Pinpoint the cell where the given text exists, returning its [X, Y] midpoint coordinate. 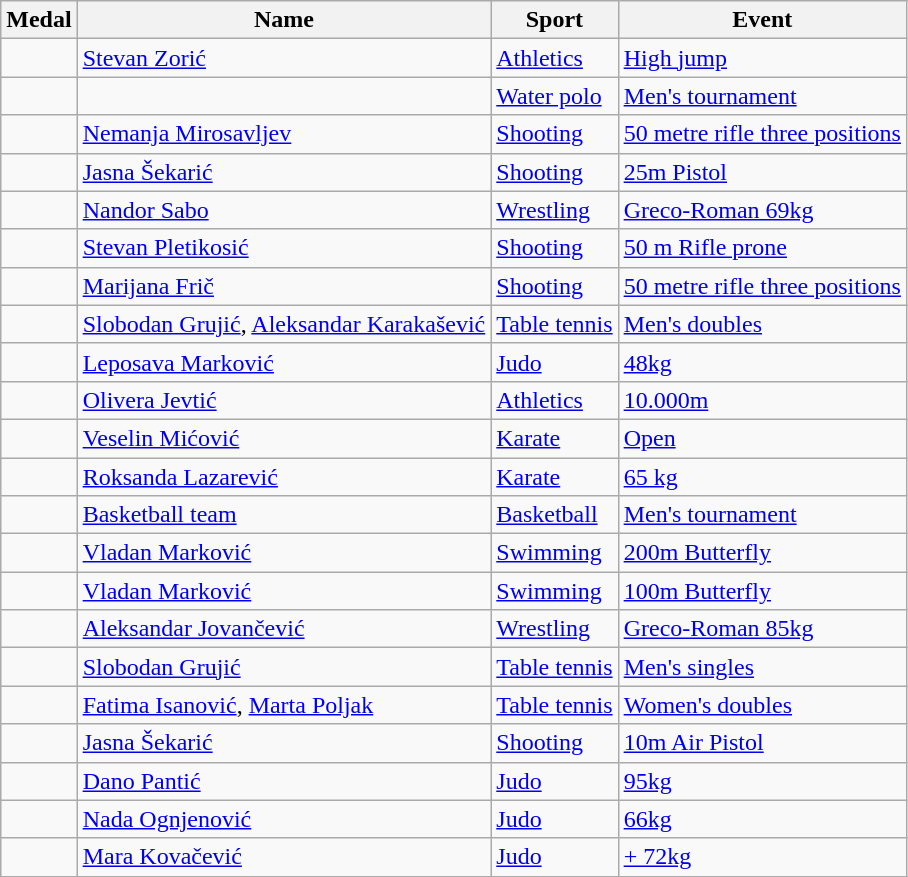
100m Butterfly [762, 591]
Greco-Roman 85kg [762, 629]
Basketball [554, 515]
Men's doubles [762, 324]
Stevan Pletikosić [284, 248]
95kg [762, 781]
Nada Ognjenović [284, 819]
Women's doubles [762, 705]
66kg [762, 819]
Slobodan Grujić [284, 667]
Basketball team [284, 515]
65 kg [762, 477]
10.000m [762, 400]
Dano Pantić [284, 781]
Veselin Mićović [284, 438]
Name [284, 20]
Leposava Marković [284, 362]
200m Butterfly [762, 553]
Greco-Roman 69kg [762, 210]
Open [762, 438]
Event [762, 20]
Aleksandar Jovančević [284, 629]
Marijana Frič [284, 286]
Fatima Isanović, Marta Poljak [284, 705]
Medal [39, 20]
48kg [762, 362]
Sport [554, 20]
Olivera Jevtić [284, 400]
25m Pistol [762, 172]
Mara Kovačević [284, 857]
Slobodan Grujić, Aleksandar Karakašević [284, 324]
50 m Rifle prone [762, 248]
Nandor Sabo [284, 210]
+ 72kg [762, 857]
Stevan Zorić [284, 58]
Nemanja Mirosavljev [284, 134]
Water polo [554, 96]
10m Air Pistol [762, 743]
Men's singles [762, 667]
Roksanda Lazarević [284, 477]
High jump [762, 58]
